Find where the given text appears and provide that cell's center as [x, y] coordinate. 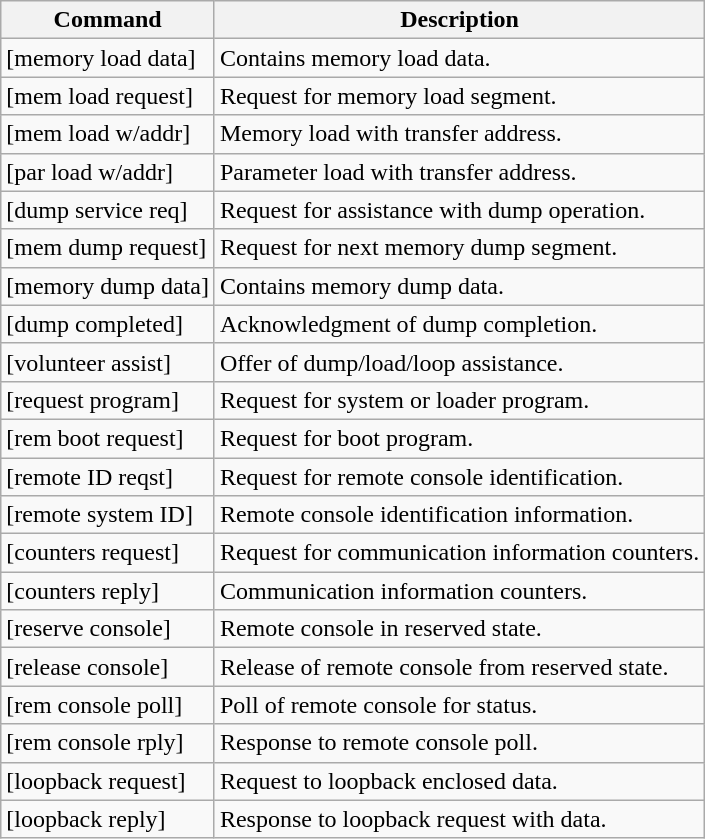
Request for memory load segment. [459, 96]
Offer of dump/load/loop assistance. [459, 362]
Remote console in reserved state. [459, 629]
Request for boot program. [459, 438]
Communication information counters. [459, 591]
[reserve console] [108, 629]
[memory dump data] [108, 286]
[rem console poll] [108, 705]
Request for communication information counters. [459, 553]
Request for system or loader program. [459, 400]
[mem dump request] [108, 248]
[counters reply] [108, 591]
Contains memory load data. [459, 58]
Remote console identification information. [459, 515]
Response to loopback request with data. [459, 819]
[dump completed] [108, 324]
Request for next memory dump segment. [459, 248]
Contains memory dump data. [459, 286]
[volunteer assist] [108, 362]
[dump service req] [108, 210]
[counters request] [108, 553]
Request to loopback enclosed data. [459, 781]
[rem console rply] [108, 743]
Description [459, 20]
[request program] [108, 400]
Parameter load with transfer address. [459, 172]
Memory load with transfer address. [459, 134]
[release console] [108, 667]
Request for remote console identification. [459, 477]
Acknowledgment of dump completion. [459, 324]
[remote system ID] [108, 515]
Command [108, 20]
[mem load w/addr] [108, 134]
[memory load data] [108, 58]
[loopback reply] [108, 819]
Request for assistance with dump operation. [459, 210]
Poll of remote console for status. [459, 705]
Release of remote console from reserved state. [459, 667]
[rem boot request] [108, 438]
Response to remote console poll. [459, 743]
[par load w/addr] [108, 172]
[remote ID reqst] [108, 477]
[loopback request] [108, 781]
[mem load request] [108, 96]
